From the cell containing the given text, extract its center point as [X, Y] coordinate. 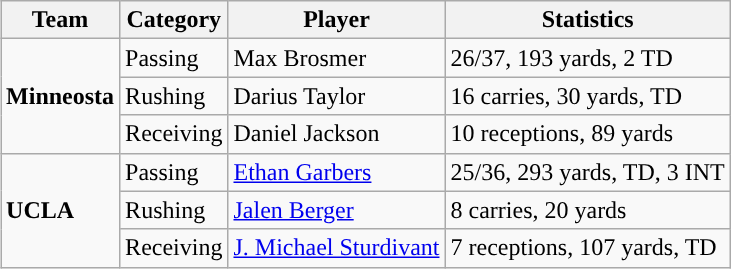
26/37, 193 yards, 2 TD [588, 58]
Ethan Garbers [336, 172]
Team [60, 20]
Player [336, 20]
25/36, 293 yards, TD, 3 INT [588, 172]
Statistics [588, 20]
Darius Taylor [336, 96]
UCLA [60, 210]
7 receptions, 107 yards, TD [588, 248]
Daniel Jackson [336, 134]
Max Brosmer [336, 58]
Minneosta [60, 96]
J. Michael Sturdivant [336, 248]
16 carries, 30 yards, TD [588, 96]
8 carries, 20 yards [588, 210]
Category [174, 20]
Jalen Berger [336, 210]
10 receptions, 89 yards [588, 134]
